Return [X, Y] of the center of cell containing provided text 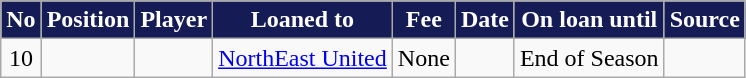
Source [704, 20]
End of Season [589, 58]
On loan until [589, 20]
Player [174, 20]
Position [88, 20]
No [21, 20]
Fee [424, 20]
10 [21, 58]
Loaned to [303, 20]
Date [484, 20]
NorthEast United [303, 58]
None [424, 58]
